Find where the given text appears and provide that cell's center as [x, y] coordinate. 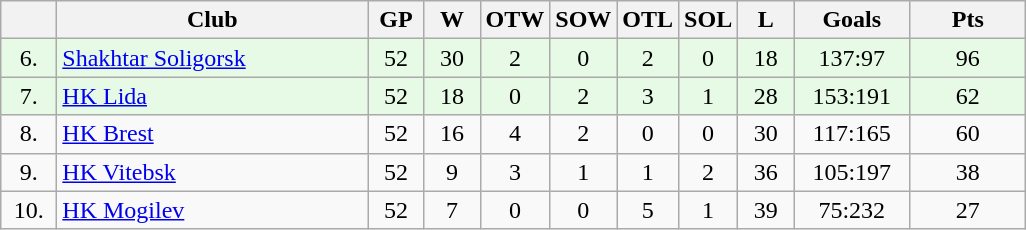
SOL [708, 20]
7. [29, 96]
96 [968, 58]
L [766, 20]
GP [396, 20]
HK Brest [212, 134]
Club [212, 20]
117:165 [852, 134]
7 [452, 210]
38 [968, 172]
HK Lida [212, 96]
60 [968, 134]
W [452, 20]
OTW [515, 20]
10. [29, 210]
62 [968, 96]
OTL [648, 20]
137:97 [852, 58]
4 [515, 134]
9 [452, 172]
HK Vitebsk [212, 172]
105:197 [852, 172]
Pts [968, 20]
6. [29, 58]
SOW [584, 20]
Goals [852, 20]
16 [452, 134]
HK Mogilev [212, 210]
8. [29, 134]
Shakhtar Soligorsk [212, 58]
9. [29, 172]
27 [968, 210]
39 [766, 210]
28 [766, 96]
5 [648, 210]
153:191 [852, 96]
36 [766, 172]
75:232 [852, 210]
